Pinpoint the cell where the given text exists, returning its [X, Y] midpoint coordinate. 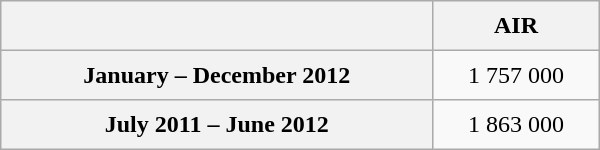
AIR [516, 26]
1 757 000 [516, 75]
July 2011 – June 2012 [217, 125]
1 863 000 [516, 125]
January – December 2012 [217, 75]
